Capture the cell that displays the provided text and extract its [x, y] central coordinate. 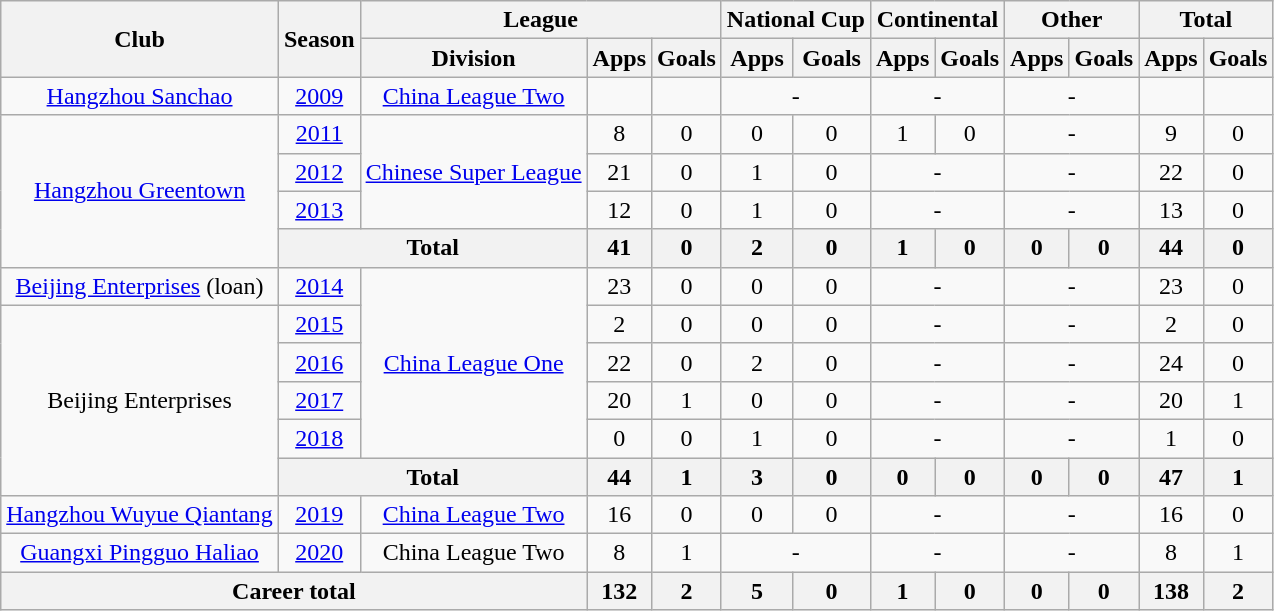
National Cup [796, 20]
Other [1072, 20]
China League One [474, 362]
2016 [319, 362]
41 [619, 248]
Guangxi Pingguo Haliao [140, 553]
2011 [319, 134]
5 [757, 591]
2018 [319, 438]
Hangzhou Greentown [140, 191]
League [540, 20]
Career total [294, 591]
2014 [319, 286]
2009 [319, 96]
3 [757, 477]
Club [140, 39]
138 [1171, 591]
Chinese Super League [474, 172]
Beijing Enterprises (loan) [140, 286]
13 [1171, 210]
132 [619, 591]
21 [619, 172]
2012 [319, 172]
47 [1171, 477]
Division [474, 58]
12 [619, 210]
24 [1171, 362]
9 [1171, 134]
Beijing Enterprises [140, 400]
Continental [937, 20]
2019 [319, 515]
Season [319, 39]
2015 [319, 324]
2013 [319, 210]
2017 [319, 400]
2020 [319, 553]
Hangzhou Wuyue Qiantang [140, 515]
Hangzhou Sanchao [140, 96]
